Detect which cell encompasses the target text, then output its [x, y] center coordinate. 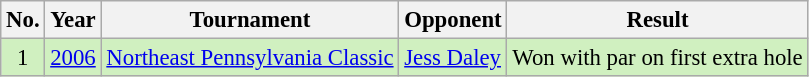
Opponent [453, 20]
2006 [73, 58]
Won with par on first extra hole [658, 58]
No. [23, 20]
Northeast Pennsylvania Classic [250, 58]
Tournament [250, 20]
Year [73, 20]
Result [658, 20]
1 [23, 58]
Jess Daley [453, 58]
